Provide the (x, y) coordinate of the cell's center where the given text is located.  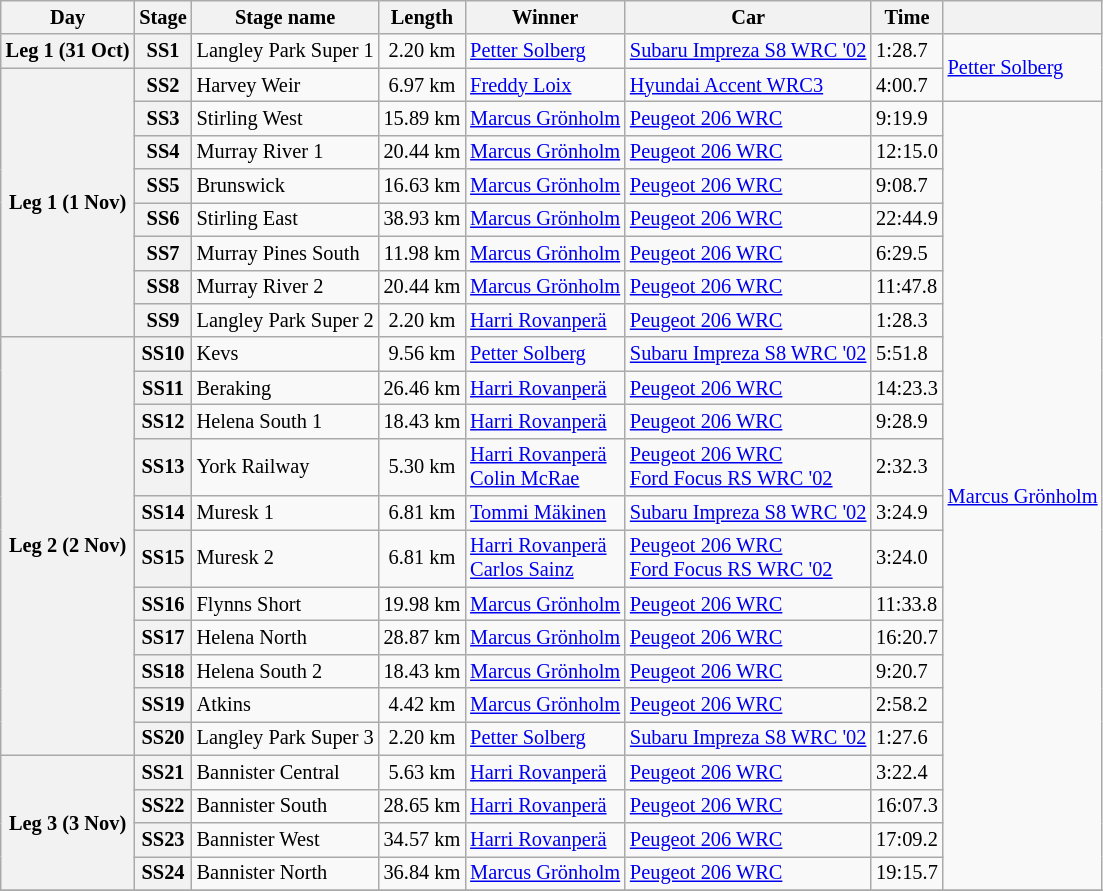
22:44.9 (906, 219)
SS16 (162, 604)
SS22 (162, 806)
3:22.4 (906, 772)
Atkins (286, 705)
6.97 km (422, 85)
SS17 (162, 637)
SS10 (162, 354)
6:29.5 (906, 253)
Time (906, 17)
Harvey Weir (286, 85)
Helena South 1 (286, 421)
12:15.0 (906, 152)
9:19.9 (906, 118)
1:27.6 (906, 738)
SS18 (162, 671)
Leg 2 (2 Nov) (68, 546)
Stage (162, 17)
Bannister West (286, 839)
SS1 (162, 51)
SS8 (162, 287)
9:08.7 (906, 186)
Langley Park Super 1 (286, 51)
16:07.3 (906, 806)
14:23.3 (906, 388)
Bannister North (286, 873)
SS5 (162, 186)
5.30 km (422, 467)
SS14 (162, 513)
Muresk 2 (286, 558)
1:28.3 (906, 320)
Harri Rovanperä Colin McRae (545, 467)
15.89 km (422, 118)
Car (748, 17)
Stirling East (286, 219)
Muresk 1 (286, 513)
9:20.7 (906, 671)
Bannister South (286, 806)
5.63 km (422, 772)
Hyundai Accent WRC3 (748, 85)
Tommi Mäkinen (545, 513)
11:47.8 (906, 287)
SS9 (162, 320)
16.63 km (422, 186)
1:28.7 (906, 51)
Flynns Short (286, 604)
28.87 km (422, 637)
Stage name (286, 17)
11:33.8 (906, 604)
36.84 km (422, 873)
34.57 km (422, 839)
11.98 km (422, 253)
Freddy Loix (545, 85)
Length (422, 17)
9.56 km (422, 354)
28.65 km (422, 806)
SS3 (162, 118)
Langley Park Super 3 (286, 738)
9:28.9 (906, 421)
SS4 (162, 152)
SS24 (162, 873)
SS19 (162, 705)
19:15.7 (906, 873)
Kevs (286, 354)
SS7 (162, 253)
16:20.7 (906, 637)
Langley Park Super 2 (286, 320)
26.46 km (422, 388)
Harri Rovanperä Carlos Sainz (545, 558)
SS11 (162, 388)
Murray River 1 (286, 152)
3:24.0 (906, 558)
Murray River 2 (286, 287)
4:00.7 (906, 85)
Winner (545, 17)
2:32.3 (906, 467)
4.42 km (422, 705)
17:09.2 (906, 839)
SS15 (162, 558)
Helena South 2 (286, 671)
Stirling West (286, 118)
SS13 (162, 467)
Bannister Central (286, 772)
SS6 (162, 219)
5:51.8 (906, 354)
Murray Pines South (286, 253)
Leg 1 (31 Oct) (68, 51)
Helena North (286, 637)
Brunswick (286, 186)
SS2 (162, 85)
3:24.9 (906, 513)
York Railway (286, 467)
SS12 (162, 421)
Leg 1 (1 Nov) (68, 202)
SS20 (162, 738)
Leg 3 (3 Nov) (68, 822)
Beraking (286, 388)
Day (68, 17)
SS23 (162, 839)
SS21 (162, 772)
2:58.2 (906, 705)
19.98 km (422, 604)
38.93 km (422, 219)
